Find where the given text appears and provide that cell's center as [X, Y] coordinate. 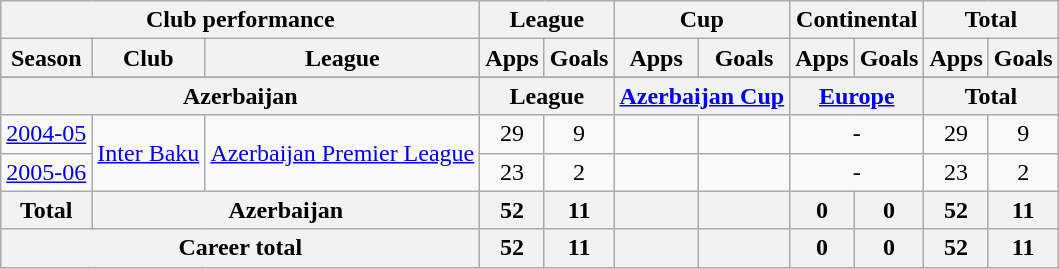
2005-06 [46, 172]
Cup [702, 20]
Career total [240, 248]
Europe [857, 96]
Inter Baku [148, 153]
Club [148, 58]
Club performance [240, 20]
Season [46, 58]
Azerbaijan Cup [702, 96]
2004-05 [46, 134]
Continental [857, 20]
Azerbaijan Premier League [342, 153]
